Find where the given text appears and provide that cell's center as (x, y) coordinate. 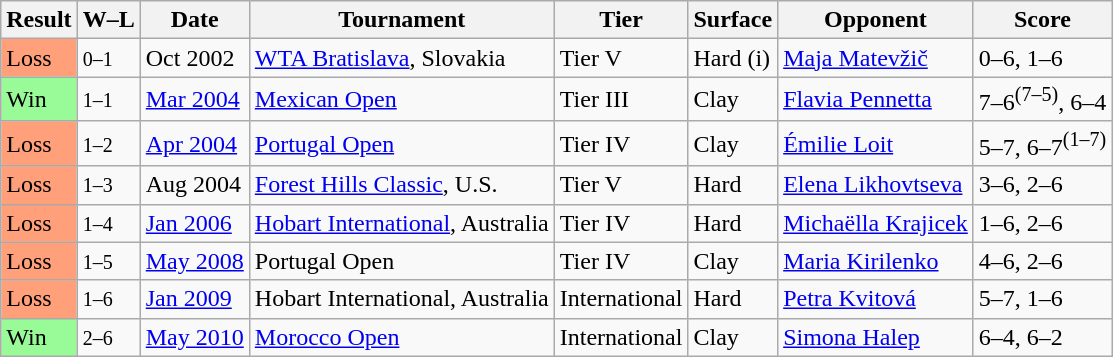
Tournament (402, 20)
Tier III (621, 100)
Result (39, 20)
Oct 2002 (194, 58)
Hard (i) (733, 58)
0–6, 1–6 (1042, 58)
Maja Matevžič (876, 58)
4–6, 2–6 (1042, 261)
Jan 2006 (194, 223)
Tier (621, 20)
7–6(7–5), 6–4 (1042, 100)
6–4, 6–2 (1042, 337)
Date (194, 20)
Flavia Pennetta (876, 100)
1–6, 2–6 (1042, 223)
Score (1042, 20)
Simona Halep (876, 337)
1–6 (108, 299)
Apr 2004 (194, 144)
WTA Bratislava, Slovakia (402, 58)
1–2 (108, 144)
Michaëlla Krajicek (876, 223)
Opponent (876, 20)
Petra Kvitová (876, 299)
W–L (108, 20)
0–1 (108, 58)
Elena Likhovtseva (876, 185)
Jan 2009 (194, 299)
Forest Hills Classic, U.S. (402, 185)
1–3 (108, 185)
Morocco Open (402, 337)
2–6 (108, 337)
5–7, 1–6 (1042, 299)
May 2008 (194, 261)
5–7, 6–7(1–7) (1042, 144)
Maria Kirilenko (876, 261)
Mar 2004 (194, 100)
May 2010 (194, 337)
Mexican Open (402, 100)
1–1 (108, 100)
Aug 2004 (194, 185)
Émilie Loit (876, 144)
Surface (733, 20)
1–4 (108, 223)
3–6, 2–6 (1042, 185)
1–5 (108, 261)
